Identify which cell holds the provided text, then report its [x, y] central coordinate. 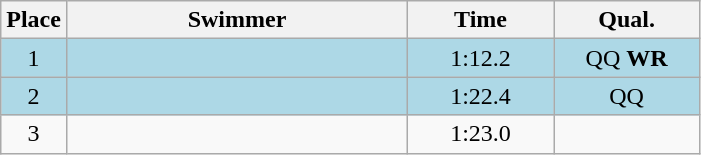
2 [34, 96]
Swimmer [236, 20]
Place [34, 20]
Qual. [627, 20]
QQ WR [627, 58]
QQ [627, 96]
1:23.0 [481, 134]
1:22.4 [481, 96]
Time [481, 20]
3 [34, 134]
1:12.2 [481, 58]
1 [34, 58]
